Extract the [X, Y] coordinate from the center of the cell holding the provided text.  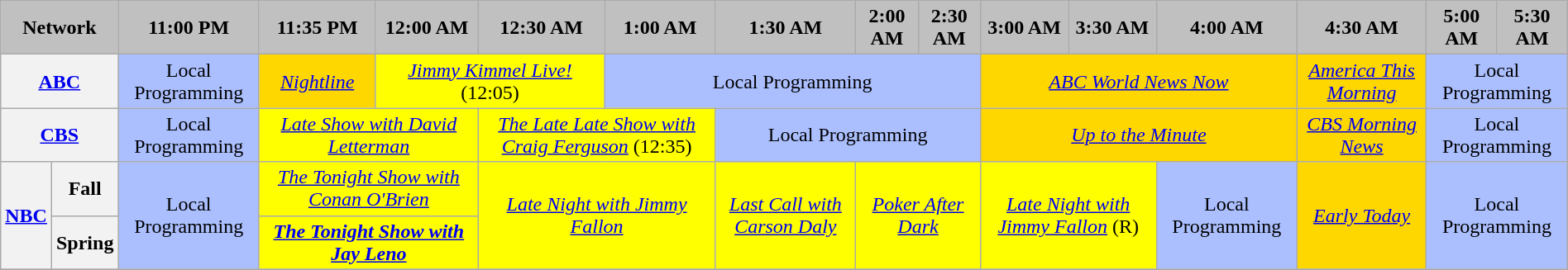
11:35 PM [318, 28]
America This Morning [1362, 81]
1:00 AM [660, 28]
2:30 AM [949, 28]
Up to the Minute [1138, 135]
The Tonight Show with Conan O'Brien [369, 188]
Spring [84, 243]
The Late Late Show with Craig Ferguson (12:35) [597, 135]
Early Today [1362, 216]
5:30 AM [1532, 28]
11:00 PM [189, 28]
12:30 AM [541, 28]
ABC [60, 81]
Late Night with Jimmy Fallon (R) [1068, 216]
ABC World News Now [1138, 81]
Network [60, 28]
Nightline [318, 81]
2:00 AM [887, 28]
Jimmy Kimmel Live! (12:05) [490, 81]
Last Call with Carson Daly [786, 216]
12:00 AM [427, 28]
NBC [26, 216]
Poker After Dark [918, 216]
5:00 AM [1462, 28]
Late Show with David Letterman [369, 135]
4:30 AM [1362, 28]
3:00 AM [1024, 28]
CBS [60, 135]
Late Night with Jimmy Fallon [597, 216]
1:30 AM [786, 28]
Fall [84, 188]
CBS Morning News [1362, 135]
4:00 AM [1227, 28]
The Tonight Show with Jay Leno [369, 243]
3:30 AM [1112, 28]
